Output the [X, Y] coordinate of the center of the cell containing the given text.  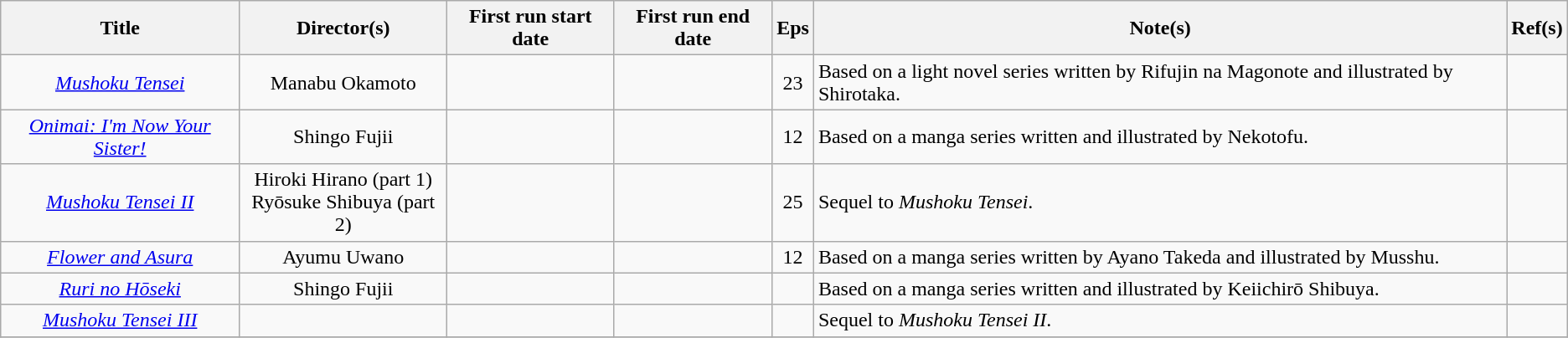
Ruri no Hōseki [121, 289]
Based on a manga series written and illustrated by Nekotofu. [1159, 137]
Sequel to Mushoku Tensei. [1159, 202]
Mushoku Tensei [121, 82]
Based on a light novel series written by Rifujin na Magonote and illustrated by Shirotaka. [1159, 82]
First run end date [694, 28]
Director(s) [343, 28]
Ayumu Uwano [343, 257]
Mushoku Tensei III [121, 320]
23 [793, 82]
Based on a manga series written and illustrated by Keiichirō Shibuya. [1159, 289]
Manabu Okamoto [343, 82]
Ref(s) [1537, 28]
Note(s) [1159, 28]
25 [793, 202]
First run start date [531, 28]
Sequel to Mushoku Tensei II. [1159, 320]
Eps [793, 28]
Flower and Asura [121, 257]
Onimai: I'm Now Your Sister! [121, 137]
Based on a manga series written by Ayano Takeda and illustrated by Musshu. [1159, 257]
Title [121, 28]
Mushoku Tensei II [121, 202]
Hiroki Hirano (part 1)Ryōsuke Shibuya (part 2) [343, 202]
